From the cell containing the given text, extract its center point as [x, y] coordinate. 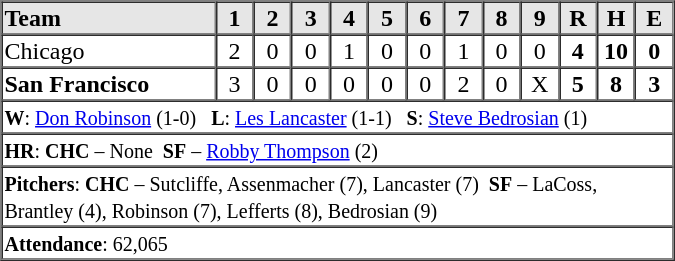
Team [109, 18]
San Francisco [109, 84]
HR: CHC – None SF – Robby Thompson (2) [338, 150]
9 [540, 18]
Attendance: 62,065 [338, 242]
R [578, 18]
Chicago [109, 50]
7 [463, 18]
E [654, 18]
Pitchers: CHC – Sutcliffe, Assenmacher (7), Lancaster (7) SF – LaCoss, Brantley (4), Robinson (7), Lefferts (8), Bedrosian (9) [338, 196]
W: Don Robinson (1-0) L: Les Lancaster (1-1) S: Steve Bedrosian (1) [338, 116]
X [540, 84]
10 [616, 50]
6 [425, 18]
H [616, 18]
